Capture the cell that displays the provided text and extract its (X, Y) central coordinate. 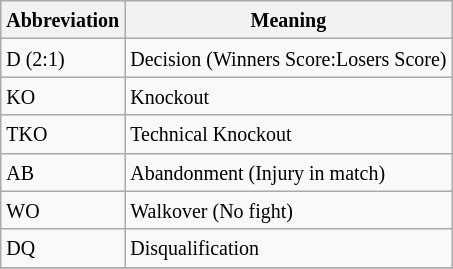
KO (63, 96)
AB (63, 172)
Abandonment (Injury in match) (288, 172)
WO (63, 210)
Meaning (288, 20)
DQ (63, 248)
Technical Knockout (288, 134)
Knockout (288, 96)
D (2:1) (63, 58)
Decision (Winners Score:Losers Score) (288, 58)
Abbreviation (63, 20)
Walkover (No fight) (288, 210)
TKO (63, 134)
Disqualification (288, 248)
